Locate the cell with the specified text and output its (X, Y) center coordinate. 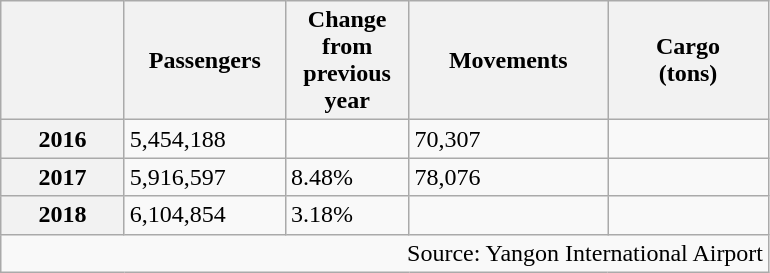
Movements (508, 60)
Passengers (204, 60)
Change from previous year (347, 60)
70,307 (508, 139)
5,454,188 (204, 139)
8.48% (347, 177)
5,916,597 (204, 177)
2018 (63, 215)
Source: Yangon International Airport (385, 253)
78,076 (508, 177)
6,104,854 (204, 215)
2016 (63, 139)
2017 (63, 177)
Cargo(tons) (688, 60)
3.18% (347, 215)
